Identify which cell holds the provided text, then report its [X, Y] central coordinate. 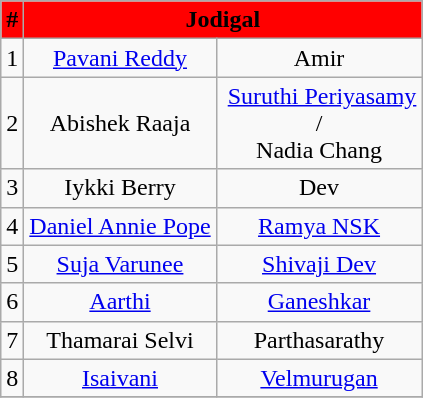
Ganeshkar [319, 302]
Velmurugan [319, 378]
Iykki Berry [120, 188]
Pavani Reddy [120, 58]
# [12, 20]
5 [12, 264]
7 [12, 340]
Isaivani [120, 378]
Aarthi [120, 302]
Abishek Raaja [120, 123]
Daniel Annie Pope [120, 226]
Shivaji Dev [319, 264]
Suja Varunee [120, 264]
2 [12, 123]
4 [12, 226]
Parthasarathy [319, 340]
Dev [319, 188]
Suruthi Periyasamy / Nadia Chang [319, 123]
1 [12, 58]
Jodigal [223, 20]
Thamarai Selvi [120, 340]
8 [12, 378]
3 [12, 188]
6 [12, 302]
Amir [319, 58]
Ramya NSK [319, 226]
